Search for the cell housing the specified text and yield its [X, Y] center coordinate. 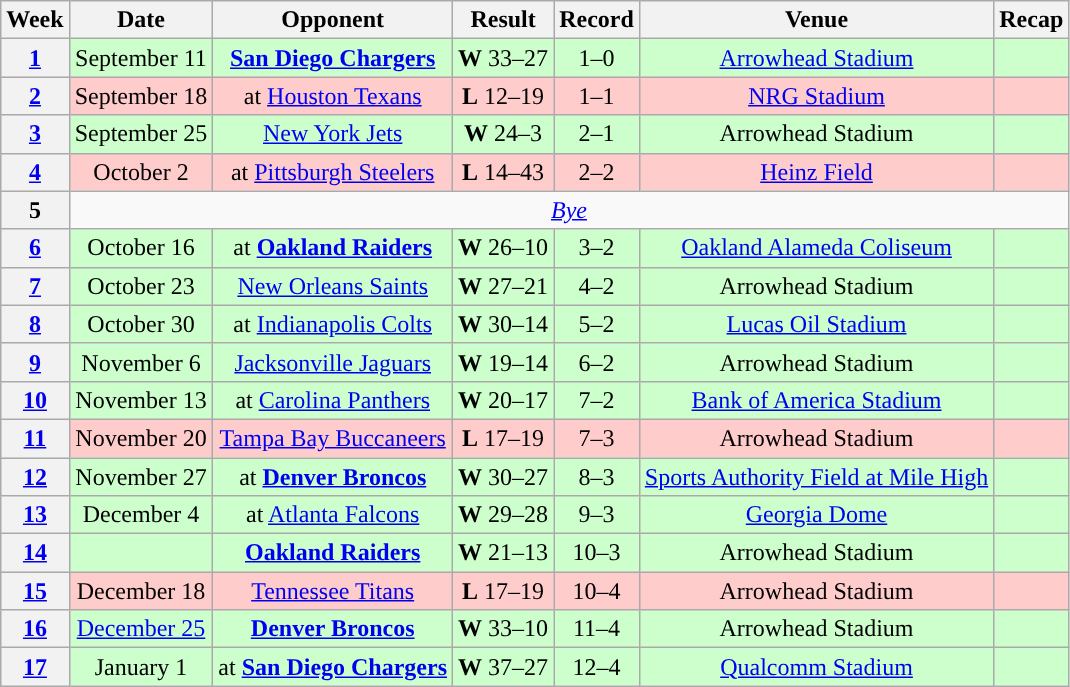
5–2 [597, 324]
NRG Stadium [816, 96]
December 4 [141, 515]
W 33–27 [504, 58]
at Houston Texans [333, 96]
14 [35, 553]
October 2 [141, 172]
San Diego Chargers [333, 58]
W 33–10 [504, 629]
at Oakland Raiders [333, 248]
7–2 [597, 400]
October 23 [141, 286]
13 [35, 515]
2–2 [597, 172]
Tampa Bay Buccaneers [333, 438]
W 21–13 [504, 553]
Record [597, 20]
at Atlanta Falcons [333, 515]
6–2 [597, 362]
November 6 [141, 362]
Qualcomm Stadium [816, 667]
Denver Broncos [333, 629]
Heinz Field [816, 172]
4–2 [597, 286]
Georgia Dome [816, 515]
9 [35, 362]
Date [141, 20]
September 25 [141, 134]
at Pittsburgh Steelers [333, 172]
at Indianapolis Colts [333, 324]
Tennessee Titans [333, 591]
5 [35, 210]
17 [35, 667]
10 [35, 400]
W 20–17 [504, 400]
1–1 [597, 96]
December 18 [141, 591]
L 12–19 [504, 96]
W 29–28 [504, 515]
September 11 [141, 58]
Oakland Alameda Coliseum [816, 248]
Lucas Oil Stadium [816, 324]
8–3 [597, 477]
Sports Authority Field at Mile High [816, 477]
W 26–10 [504, 248]
Bank of America Stadium [816, 400]
L 14–43 [504, 172]
6 [35, 248]
November 20 [141, 438]
December 25 [141, 629]
January 1 [141, 667]
Bye [569, 210]
New Orleans Saints [333, 286]
1–0 [597, 58]
11–4 [597, 629]
3–2 [597, 248]
W 30–27 [504, 477]
8 [35, 324]
Oakland Raiders [333, 553]
New York Jets [333, 134]
2 [35, 96]
at San Diego Chargers [333, 667]
11 [35, 438]
Opponent [333, 20]
at Carolina Panthers [333, 400]
W 19–14 [504, 362]
October 16 [141, 248]
October 30 [141, 324]
W 27–21 [504, 286]
10–3 [597, 553]
12 [35, 477]
10–4 [597, 591]
W 24–3 [504, 134]
Week [35, 20]
Venue [816, 20]
3 [35, 134]
Result [504, 20]
W 30–14 [504, 324]
9–3 [597, 515]
Jacksonville Jaguars [333, 362]
November 13 [141, 400]
2–1 [597, 134]
12–4 [597, 667]
4 [35, 172]
November 27 [141, 477]
7–3 [597, 438]
1 [35, 58]
W 37–27 [504, 667]
Recap [1032, 20]
7 [35, 286]
September 18 [141, 96]
15 [35, 591]
at Denver Broncos [333, 477]
16 [35, 629]
